Provide the (X, Y) coordinate of the cell's center where the given text is located.  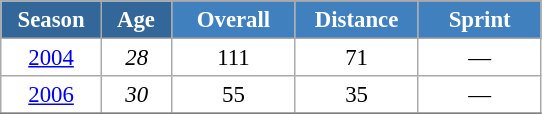
2004 (52, 58)
111 (234, 58)
71 (356, 58)
Age (136, 20)
Season (52, 20)
35 (356, 95)
Sprint (480, 20)
30 (136, 95)
28 (136, 58)
Overall (234, 20)
55 (234, 95)
2006 (52, 95)
Distance (356, 20)
